Detect which cell encompasses the target text, then output its (x, y) center coordinate. 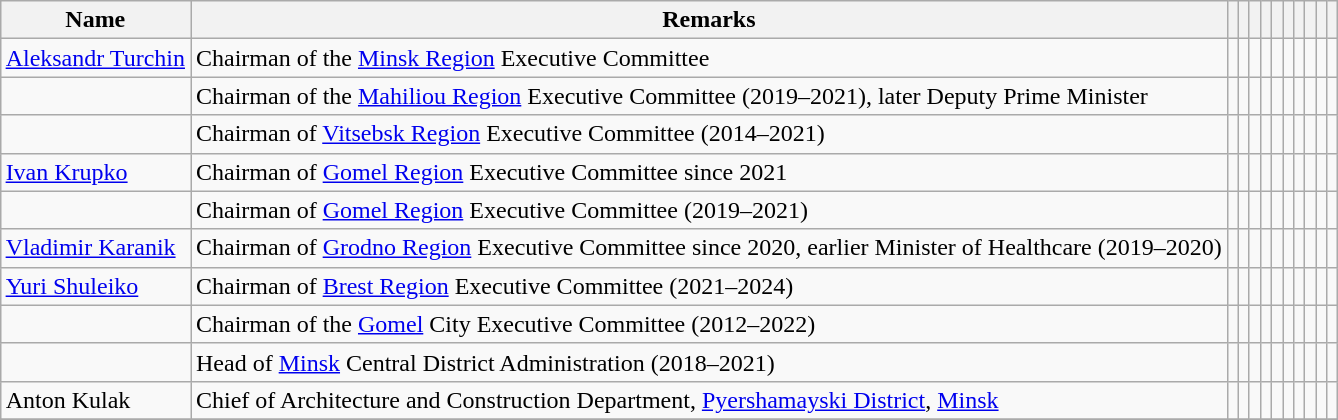
Chairman of the Minsk Region Executive Committee (708, 58)
Head of Minsk Central District Administration (2018–2021) (708, 362)
Chairman of Gomel Region Executive Committee (2019–2021) (708, 210)
Vladimir Karanik (95, 248)
Chairman of Vitsebsk Region Executive Committee (2014–2021) (708, 134)
Name (95, 20)
Anton Kulak (95, 400)
Chairman of the Mahiliou Region Executive Committee (2019–2021), later Deputy Prime Minister (708, 96)
Remarks (708, 20)
Chairman of Grodno Region Executive Committee since 2020, earlier Minister of Healthcare (2019–2020) (708, 248)
Ivan Krupko (95, 172)
Chairman of Brest Region Executive Committee (2021–2024) (708, 286)
Chairman of the Gomel City Executive Committee (2012–2022) (708, 324)
Aleksandr Turchin (95, 58)
Yuri Shuleiko (95, 286)
Chief of Architecture and Construction Department, Pyershamayski District, Minsk (708, 400)
Chairman of Gomel Region Executive Committee since 2021 (708, 172)
